Determine the [X, Y] coordinate at the center of the cell enclosing the given text.  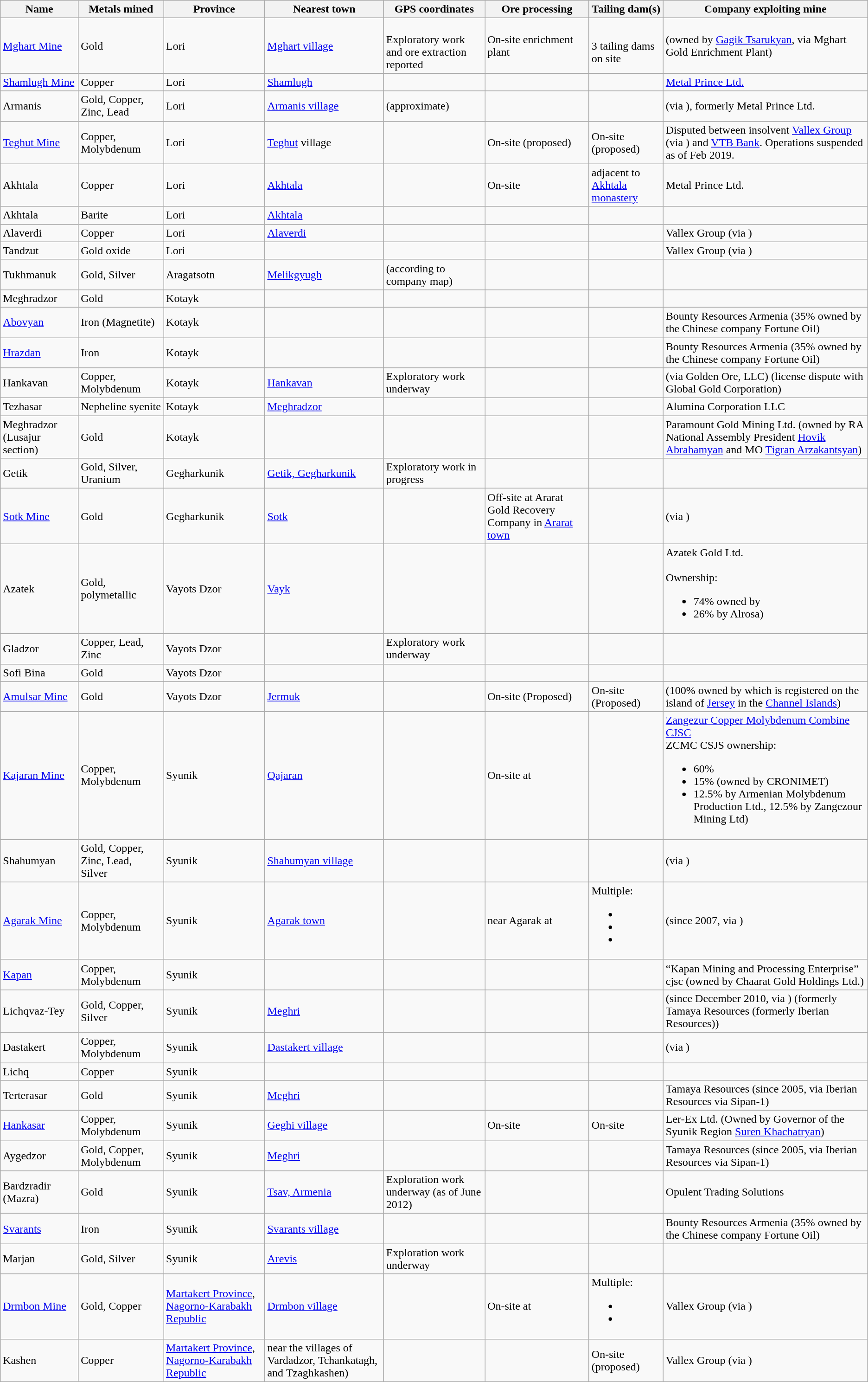
Vayk [324, 589]
Jermuk [324, 697]
(according to company map) [434, 275]
Getik [39, 473]
Disputed between insolvent Vallex Group (via ) and VTB Bank. Operations suspended as of Feb 2019. [765, 142]
Terterasar [39, 1096]
Hankasar [39, 1125]
Hrazdan [39, 353]
Shamlugh [324, 82]
Bardzradir (Mazra) [39, 1192]
Azatek Gold Ltd.Ownership:74% owned by 26% by Alrosa) [765, 589]
Sofi Bina [39, 673]
Exploratory work in progress [434, 473]
(via ), formerly Metal Prince Ltd. [765, 106]
Tailing dam(s) [626, 9]
Geghi village [324, 1125]
Alumina Corporation LLC [765, 407]
Teghut Mine [39, 142]
Getik, Gegharkunik [324, 473]
Ore processing [537, 9]
Sotk Mine [39, 516]
Melikgyugh [324, 275]
Teghut village [324, 142]
Armanis [39, 106]
Dastakert [39, 1048]
Gold, Copper [121, 1306]
Drmbon Mine [39, 1306]
Gold oxide [121, 251]
Agarak Mine [39, 920]
adjacent to Akhtala monastery [626, 185]
near the villages of Vardadzor, Tchankatagh, and Tzaghkashen) [324, 1360]
Gold, Copper, Silver [121, 1011]
Shahumyan village [324, 861]
“Kapan Mining and Processing Enterprise” cjsc (owned by Chaarat Gold Holdings Ltd.) [765, 974]
near Agarak at [537, 920]
Paramount Gold Mining Ltd. (owned by RA National Assembly President Hovik Abrahamyan and MO Tigran Arzakantsyan) [765, 437]
Armanis village [324, 106]
(since 2007, via ) [765, 920]
Tezhasar [39, 407]
Svarants village [324, 1228]
Aragatsotn [214, 275]
Svarants [39, 1228]
Exploration work underway (as of June 2012) [434, 1192]
(owned by Gagik Tsarukyan, via Mghart Gold Enrichment Plant) [765, 45]
Shahumyan [39, 861]
Kapan [39, 974]
Agarak town [324, 920]
Ler-Ex Ltd. (Owned by Governor of the Syunik Region Suren Khachatryan) [765, 1125]
Name [39, 9]
Copper, Lead, Zinc [121, 649]
Iron (Magnetite) [121, 322]
Lichq [39, 1071]
Tsav, Armenia [324, 1192]
Nepheline syenite [121, 407]
On-site enrichment plant [537, 45]
3 tailing dams on site [626, 45]
Tukhmanuk [39, 275]
Exploratory work and ore extraction reported [434, 45]
Amulsar Mine [39, 697]
Lichqvaz-Tey [39, 1011]
(approximate) [434, 106]
Marjan [39, 1259]
Kashen [39, 1360]
Mghart village [324, 45]
Opulent Trading Solutions [765, 1192]
Dastakert village [324, 1048]
Off-site at Ararat Gold Recovery Company in Ararat town [537, 516]
Qajaran [324, 776]
GPS coordinates [434, 9]
Gold, Copper, Zinc, Lead [121, 106]
Gold, Silver, Uranium [121, 473]
Meghradzor (Lusajur section) [39, 437]
Drmbon village [324, 1306]
Gold, Copper, Zinc, Lead, Silver [121, 861]
Gold, Copper, Molybdenum [121, 1156]
Kajaran Mine [39, 776]
(via Golden Ore, LLC) (license dispute with Global Gold Corporation) [765, 383]
Exploration work underway [434, 1259]
Company exploiting mine [765, 9]
Gold, polymetallic [121, 589]
Gladzor [39, 649]
Metals mined [121, 9]
Aygedzor [39, 1156]
Province [214, 9]
Barite [121, 215]
Azatek [39, 589]
Abovyan [39, 322]
(since December 2010, via ) (formerly Tamaya Resources (formerly Iberian Resources)) [765, 1011]
Tandzut [39, 251]
(100% owned by which is registered on the island of Jersey in the Channel Islands) [765, 697]
Nearest town [324, 9]
Shamlugh Mine [39, 82]
Sotk [324, 516]
Mghart Mine [39, 45]
Arevis [324, 1259]
